Capture the cell that displays the provided text and extract its [X, Y] central coordinate. 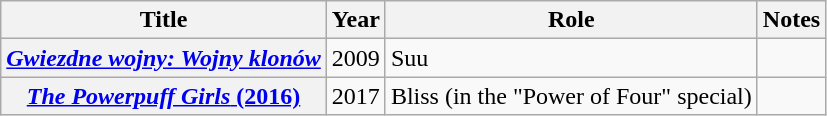
Notes [791, 20]
Role [571, 20]
Gwiezdne wojny: Wojny klonów [164, 58]
The Powerpuff Girls (2016) [164, 96]
Bliss (in the "Power of Four" special) [571, 96]
Suu [571, 58]
Title [164, 20]
2009 [356, 58]
2017 [356, 96]
Year [356, 20]
